Determine the (x, y) coordinate at the center of the cell enclosing the given text.  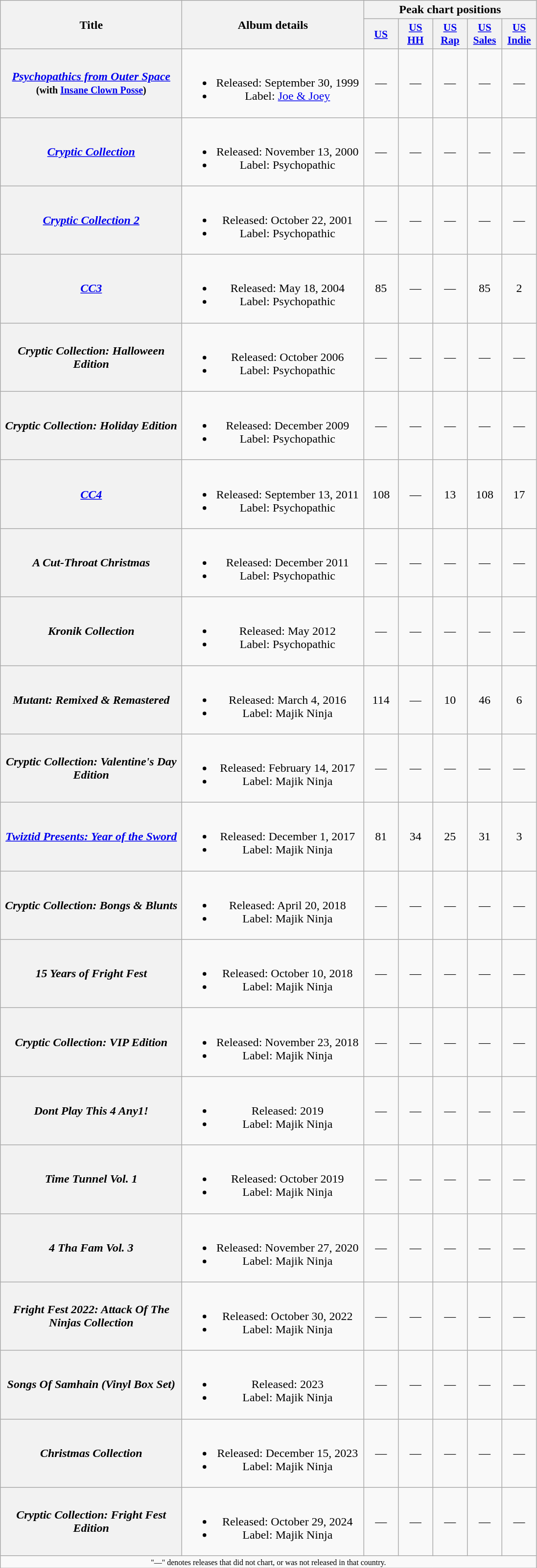
2 (519, 289)
17 (519, 494)
Released: 2023Label: Majik Ninja (273, 1385)
Released: September 30, 1999Label: Joe & Joey (273, 83)
Cryptic Collection: Valentine's Day Edition (91, 768)
Released: April 20, 2018Label: Majik Ninja (273, 905)
Peak chart positions (450, 10)
10 (450, 699)
15 Years of Fright Fest (91, 974)
"—" denotes releases that did not chart, or was not released in that country. (268, 1562)
US Indie (519, 34)
Cryptic Collection: Halloween Edition (91, 357)
Cryptic Collection: VIP Edition (91, 1042)
Released: December 15, 2023Label: Majik Ninja (273, 1453)
Songs Of Samhain (Vinyl Box Set) (91, 1385)
Cryptic Collection: Bongs & Blunts (91, 905)
Released: December 2009Label: Psychopathic (273, 426)
Time Tunnel Vol. 1 (91, 1179)
Kronik Collection (91, 631)
US Sales (485, 34)
CC4 (91, 494)
Released: September 13, 2011Label: Psychopathic (273, 494)
Dont Play This 4 Any1! (91, 1111)
Christmas Collection (91, 1453)
31 (485, 837)
81 (381, 837)
114 (381, 699)
CC3 (91, 289)
46 (485, 699)
Released: May 18, 2004Label: Psychopathic (273, 289)
13 (450, 494)
3 (519, 837)
Twiztid Presents: Year of the Sword (91, 837)
Title (91, 24)
Cryptic Collection (91, 152)
34 (415, 837)
6 (519, 699)
Released: October 10, 2018Label: Majik Ninja (273, 974)
Released: November 27, 2020Label: Majik Ninja (273, 1248)
Released: November 23, 2018Label: Majik Ninja (273, 1042)
25 (450, 837)
Released: May 2012Label: Psychopathic (273, 631)
Released: October 30, 2022Label: Majik Ninja (273, 1316)
Released: October 22, 2001Label: Psychopathic (273, 220)
Released: December 1, 2017Label: Majik Ninja (273, 837)
A Cut-Throat Christmas (91, 562)
Released: 2019Label: Majik Ninja (273, 1111)
Released: December 2011Label: Psychopathic (273, 562)
Released: November 13, 2000Label: Psychopathic (273, 152)
Released: October 29, 2024Label: Majik Ninja (273, 1522)
US HH (415, 34)
Album details (273, 24)
Cryptic Collection: Holiday Edition (91, 426)
US Rap (450, 34)
Mutant: Remixed & Remastered (91, 699)
Released: October 2006Label: Psychopathic (273, 357)
Released: February 14, 2017Label: Majik Ninja (273, 768)
Cryptic Collection 2 (91, 220)
Cryptic Collection: Fright Fest Edition (91, 1522)
US (381, 34)
4 Tha Fam Vol. 3 (91, 1248)
Released: October 2019Label: Majik Ninja (273, 1179)
Released: March 4, 2016Label: Majik Ninja (273, 699)
Psychopathics from Outer Space(with Insane Clown Posse) (91, 83)
Fright Fest 2022: Attack Of The Ninjas Collection (91, 1316)
